Locate the cell with the specified text and output its [x, y] center coordinate. 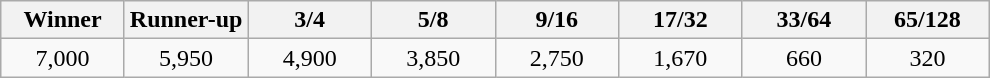
Winner [63, 20]
33/64 [804, 20]
17/32 [681, 20]
7,000 [63, 58]
1,670 [681, 58]
3/4 [310, 20]
Runner-up [186, 20]
3,850 [433, 58]
2,750 [557, 58]
4,900 [310, 58]
5,950 [186, 58]
660 [804, 58]
65/128 [928, 20]
5/8 [433, 20]
9/16 [557, 20]
320 [928, 58]
